Search for the cell housing the specified text and yield its [x, y] center coordinate. 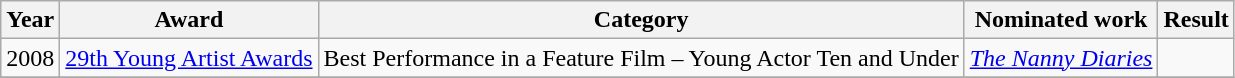
Category [641, 20]
Result [1196, 20]
29th Young Artist Awards [189, 58]
2008 [30, 58]
The Nanny Diaries [1061, 58]
Best Performance in a Feature Film – Young Actor Ten and Under [641, 58]
Year [30, 20]
Nominated work [1061, 20]
Award [189, 20]
